Return the [X, Y] coordinate for the center point of the cell that contains the specified text.  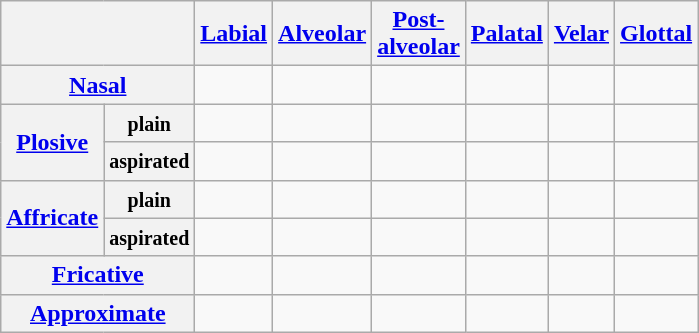
Labial [234, 34]
Palatal [506, 34]
Post-alveolar [419, 34]
Fricative [98, 275]
Glottal [656, 34]
Affricate [52, 218]
Velar [581, 34]
Plosive [52, 142]
Alveolar [322, 34]
Nasal [98, 85]
Approximate [98, 313]
